From the cell containing the given text, extract its center point as [x, y] coordinate. 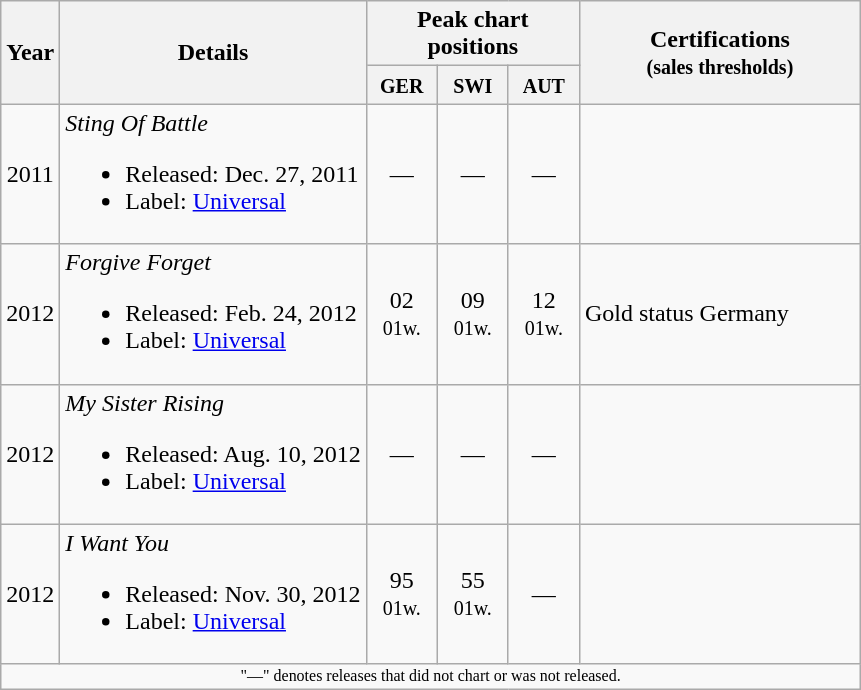
"—" denotes releases that did not chart or was not released. [431, 676]
GER [402, 85]
My Sister RisingReleased: Aug. 10, 2012Label: Universal [213, 454]
55 01w. [472, 594]
95 01w. [402, 594]
Details [213, 52]
09 01w. [472, 314]
SWI [472, 85]
Sting Of BattleReleased: Dec. 27, 2011Label: Universal [213, 174]
Year [30, 52]
Forgive ForgetReleased: Feb. 24, 2012Label: Universal [213, 314]
AUT [544, 85]
Peak chart positions [472, 34]
I Want YouReleased: Nov. 30, 2012Label: Universal [213, 594]
02 01w. [402, 314]
Certifications(sales thresholds) [720, 52]
12 01w. [544, 314]
2011 [30, 174]
Gold status Germany [720, 314]
